Return [X, Y] of the center of cell containing provided text 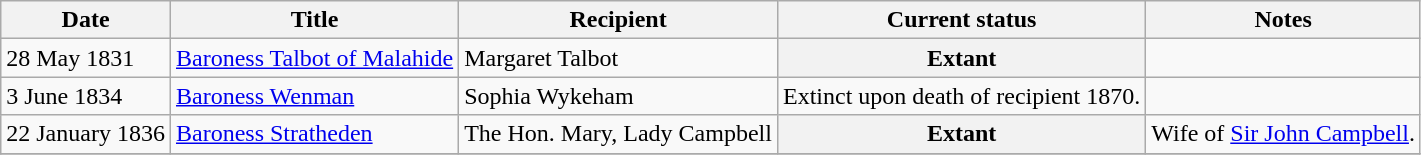
Margaret Talbot [618, 58]
Baroness Wenman [314, 96]
The Hon. Mary, Lady Campbell [618, 134]
22 January 1836 [86, 134]
Extinct upon death of recipient 1870. [961, 96]
Title [314, 20]
Current status [961, 20]
Date [86, 20]
Wife of Sir John Campbell. [1284, 134]
Sophia Wykeham [618, 96]
Recipient [618, 20]
28 May 1831 [86, 58]
3 June 1834 [86, 96]
Notes [1284, 20]
Baroness Stratheden [314, 134]
Baroness Talbot of Malahide [314, 58]
